Search for the cell housing the specified text and yield its (x, y) center coordinate. 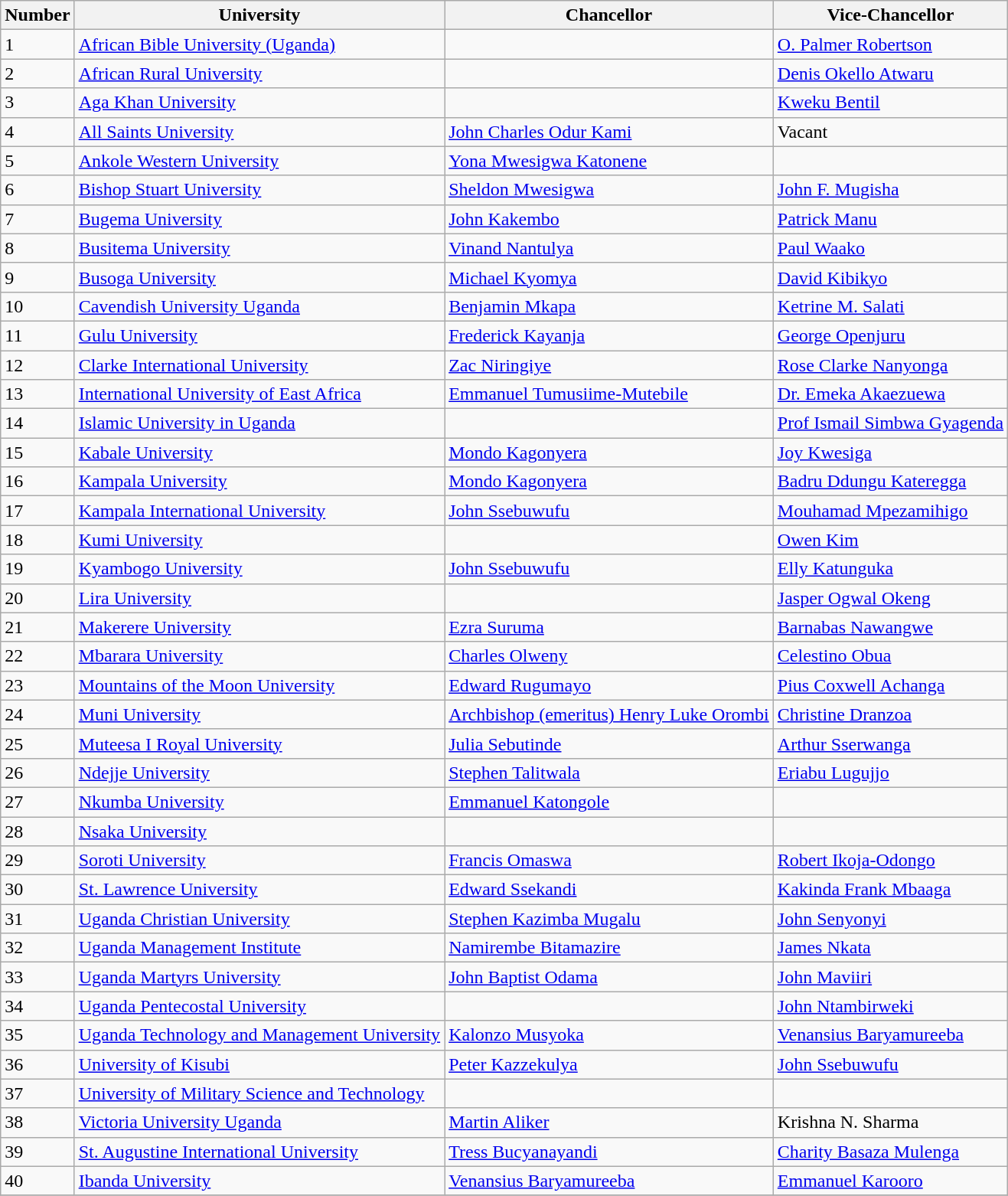
29 (38, 861)
St. Augustine International University (259, 1152)
Clarke International University (259, 365)
University (259, 15)
Ibanda University (259, 1181)
Emmanuel Katongole (609, 802)
31 (38, 919)
John Kakembo (609, 219)
17 (38, 511)
Busoga University (259, 277)
Julia Sebutinde (609, 743)
26 (38, 773)
Soroti University (259, 861)
Bugema University (259, 219)
Francis Omaswa (609, 861)
Denis Okello Atwaru (890, 74)
Pius Coxwell Achanga (890, 685)
Krishna N. Sharma (890, 1122)
Kalonzo Musyoka (609, 1035)
22 (38, 656)
Benjamin Mkapa (609, 306)
Rose Clarke Nanyonga (890, 365)
Ezra Suruma (609, 627)
Kweku Bentil (890, 103)
Nkumba University (259, 802)
Yona Mwesigwa Katonene (609, 161)
Archbishop (emeritus) Henry Luke Orombi (609, 714)
Zac Niringiye (609, 365)
Charles Olweny (609, 656)
Celestino Obua (890, 656)
Mbarara University (259, 656)
32 (38, 948)
O. Palmer Robertson (890, 44)
Uganda Pentecostal University (259, 1006)
University of Military Science and Technology (259, 1093)
Chancellor (609, 15)
38 (38, 1122)
Gulu University (259, 335)
Lira University (259, 598)
Sheldon Mwesigwa (609, 190)
Christine Dranzoa (890, 714)
Islamic University in Uganda (259, 423)
John Charles Odur Kami (609, 132)
13 (38, 394)
Kabale University (259, 453)
23 (38, 685)
Tress Bucyanayandi (609, 1152)
Jasper Ogwal Okeng (890, 598)
Mountains of the Moon University (259, 685)
24 (38, 714)
Badru Ddungu Kateregga (890, 482)
All Saints University (259, 132)
Uganda Christian University (259, 919)
Joy Kwesiga (890, 453)
Frederick Kayanja (609, 335)
25 (38, 743)
John Maviiri (890, 977)
11 (38, 335)
African Rural University (259, 74)
15 (38, 453)
Stephen Kazimba Mugalu (609, 919)
Nsaka University (259, 831)
Dr. Emeka Akaezuewa (890, 394)
35 (38, 1035)
John Baptist Odama (609, 977)
14 (38, 423)
Vinand Nantulya (609, 248)
Martin Aliker (609, 1122)
Uganda Management Institute (259, 948)
30 (38, 890)
Namirembe Bitamazire (609, 948)
Paul Waako (890, 248)
St. Lawrence University (259, 890)
Bishop Stuart University (259, 190)
Kyambogo University (259, 569)
Kampala University (259, 482)
Elly Katunguka (890, 569)
20 (38, 598)
9 (38, 277)
Cavendish University Uganda (259, 306)
2 (38, 74)
12 (38, 365)
1 (38, 44)
Muteesa I Royal University (259, 743)
Owen Kim (890, 540)
Eriabu Lugujjo (890, 773)
7 (38, 219)
Emmanuel Tumusiime-Mutebile (609, 394)
Mouhamad Mpezamihigo (890, 511)
40 (38, 1181)
3 (38, 103)
George Openjuru (890, 335)
James Nkata (890, 948)
18 (38, 540)
International University of East Africa (259, 394)
David Kibikyo (890, 277)
8 (38, 248)
37 (38, 1093)
Aga Khan University (259, 103)
Emmanuel Karooro (890, 1181)
African Bible University (Uganda) (259, 44)
Peter Kazzekulya (609, 1064)
36 (38, 1064)
Uganda Technology and Management University (259, 1035)
6 (38, 190)
Kakinda Frank Mbaaga (890, 890)
33 (38, 977)
Uganda Martyrs University (259, 977)
19 (38, 569)
John Senyonyi (890, 919)
4 (38, 132)
16 (38, 482)
39 (38, 1152)
University of Kisubi (259, 1064)
Ankole Western University (259, 161)
Patrick Manu (890, 219)
10 (38, 306)
John F. Mugisha (890, 190)
Vacant (890, 132)
Ndejje University (259, 773)
27 (38, 802)
Kumi University (259, 540)
28 (38, 831)
Busitema University (259, 248)
Number (38, 15)
Robert Ikoja-Odongo (890, 861)
Vice-Chancellor (890, 15)
5 (38, 161)
Charity Basaza Mulenga (890, 1152)
Edward Rugumayo (609, 685)
Stephen Talitwala (609, 773)
Makerere University (259, 627)
Michael Kyomya (609, 277)
Victoria University Uganda (259, 1122)
34 (38, 1006)
Prof Ismail Simbwa Gyagenda (890, 423)
Ketrine M. Salati (890, 306)
Arthur Sserwanga (890, 743)
Muni University (259, 714)
John Ntambirweki (890, 1006)
Edward Ssekandi (609, 890)
Kampala International University (259, 511)
21 (38, 627)
Barnabas Nawangwe (890, 627)
